Determine the [x, y] coordinate at the center of the cell enclosing the given text.  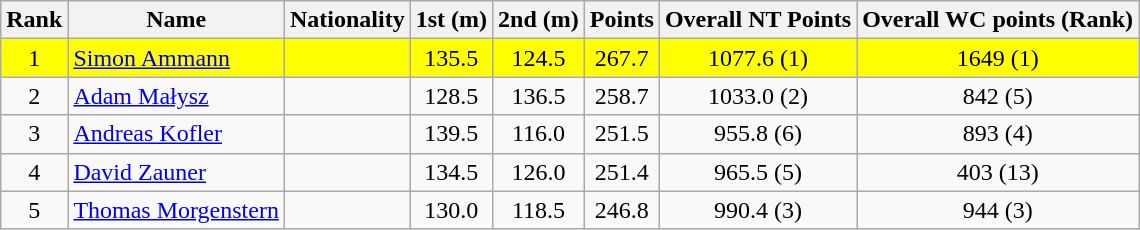
965.5 (5) [758, 172]
Rank [34, 20]
135.5 [451, 58]
5 [34, 210]
1 [34, 58]
Points [622, 20]
118.5 [539, 210]
Thomas Morgenstern [176, 210]
4 [34, 172]
2 [34, 96]
128.5 [451, 96]
2nd (m) [539, 20]
124.5 [539, 58]
Adam Małysz [176, 96]
Overall WC points (Rank) [998, 20]
3 [34, 134]
246.8 [622, 210]
1st (m) [451, 20]
251.5 [622, 134]
116.0 [539, 134]
893 (4) [998, 134]
139.5 [451, 134]
267.7 [622, 58]
126.0 [539, 172]
251.4 [622, 172]
130.0 [451, 210]
134.5 [451, 172]
Simon Ammann [176, 58]
Nationality [347, 20]
David Zauner [176, 172]
944 (3) [998, 210]
Name [176, 20]
136.5 [539, 96]
1033.0 (2) [758, 96]
Overall NT Points [758, 20]
842 (5) [998, 96]
258.7 [622, 96]
Andreas Kofler [176, 134]
1649 (1) [998, 58]
955.8 (6) [758, 134]
990.4 (3) [758, 210]
1077.6 (1) [758, 58]
403 (13) [998, 172]
